Scan for the cell matching the given text and deliver its [x, y] coordinate at center. 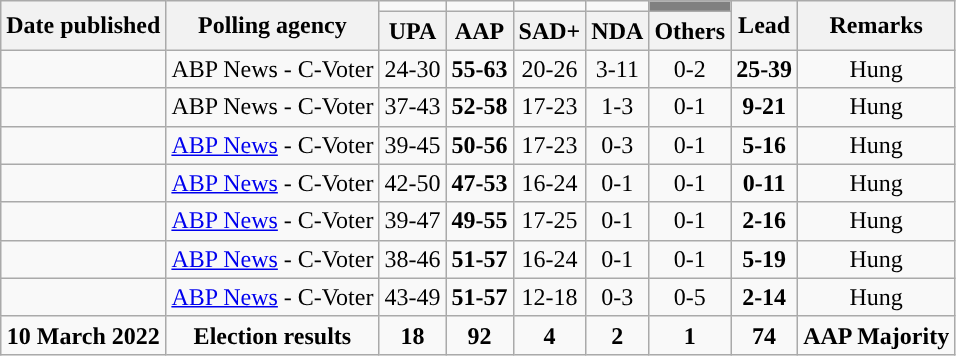
10 March 2022 [84, 335]
74 [764, 335]
18 [412, 335]
0-2 [690, 69]
Remarks [876, 26]
39-47 [412, 221]
1 [690, 335]
NDA [618, 31]
Lead [764, 26]
9-21 [764, 107]
5-16 [764, 145]
Election results [272, 335]
49-55 [480, 221]
43-49 [412, 297]
2 [618, 335]
42-50 [412, 183]
Date published [84, 26]
2-14 [764, 297]
3-11 [618, 69]
2-16 [764, 221]
0-5 [690, 297]
4 [550, 335]
UPA [412, 31]
Polling agency [272, 26]
SAD+ [550, 31]
47-53 [480, 183]
37-43 [412, 107]
1-3 [618, 107]
12-18 [550, 297]
AAP [480, 31]
39-45 [412, 145]
24-30 [412, 69]
20-26 [550, 69]
52-58 [480, 107]
92 [480, 335]
17-25 [550, 221]
25-39 [764, 69]
AAP Majority [876, 335]
5-19 [764, 259]
50-56 [480, 145]
0-11 [764, 183]
55-63 [480, 69]
38-46 [412, 259]
Others [690, 31]
